Output the (X, Y) coordinate of the center of the cell containing the given text.  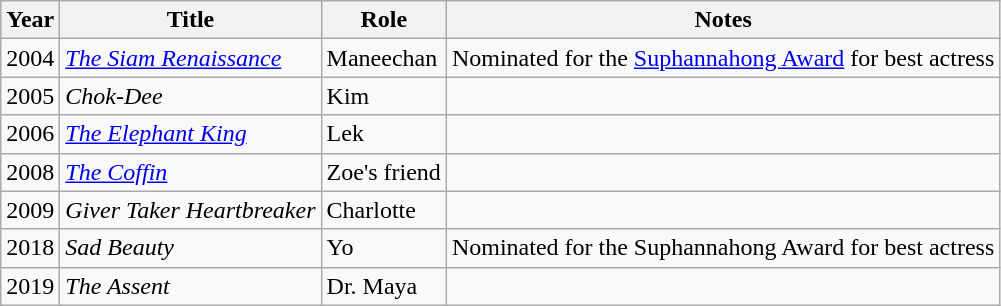
Charlotte (384, 210)
Giver Taker Heartbreaker (190, 210)
Kim (384, 96)
Lek (384, 134)
2019 (30, 286)
2005 (30, 96)
Chok-Dee (190, 96)
Sad Beauty (190, 248)
2009 (30, 210)
Title (190, 20)
Dr. Maya (384, 286)
Maneechan (384, 58)
Notes (722, 20)
Yo (384, 248)
Zoe's friend (384, 172)
The Siam Renaissance (190, 58)
2004 (30, 58)
The Coffin (190, 172)
2008 (30, 172)
2018 (30, 248)
The Elephant King (190, 134)
Year (30, 20)
The Assent (190, 286)
2006 (30, 134)
Role (384, 20)
